Output the [x, y] coordinate of the center of the cell containing the given text.  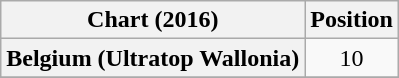
10 [352, 58]
Chart (2016) [153, 20]
Position [352, 20]
Belgium (Ultratop Wallonia) [153, 58]
